Return (X, Y) of the center of cell containing provided text 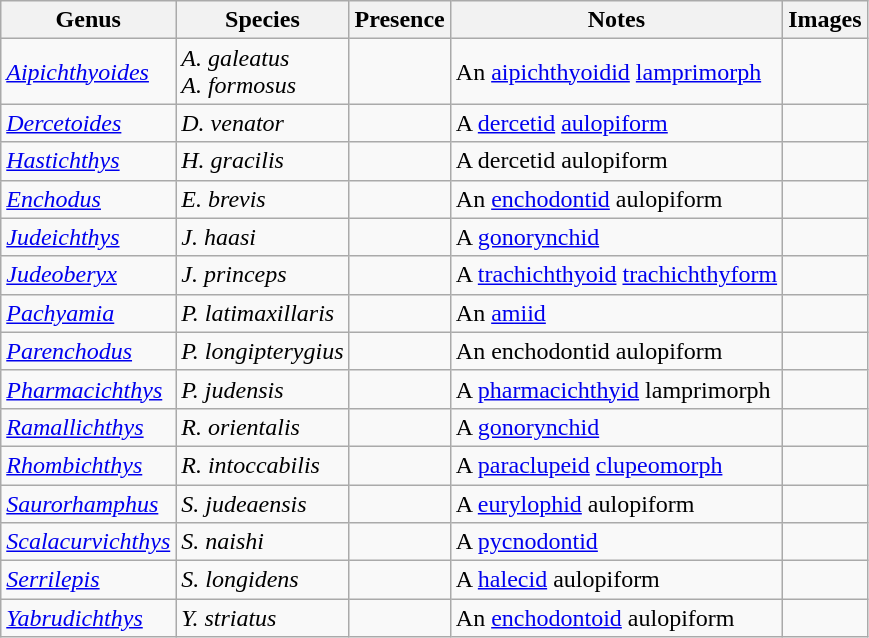
Scalacurvichthys (88, 542)
An aipichthyoidid lamprimorph (616, 72)
Notes (616, 20)
Images (825, 20)
Pharmacichthys (88, 389)
R. orientalis (262, 427)
S. naishi (262, 542)
Parenchodus (88, 351)
Ramallichthys (88, 427)
Rhombichthys (88, 465)
An enchodontoid aulopiform (616, 618)
A pharmacichthyid lamprimorph (616, 389)
Y. striatus (262, 618)
Species (262, 20)
Saurorhamphus (88, 503)
An amiid (616, 313)
A trachichthyoid trachichthyform (616, 275)
Hastichthys (88, 161)
Aipichthyoides (88, 72)
Serrilepis (88, 580)
Genus (88, 20)
J. haasi (262, 237)
Judeoberyx (88, 275)
Judeichthys (88, 237)
H. gracilis (262, 161)
R. intoccabilis (262, 465)
Dercetoides (88, 123)
A eurylophid aulopiform (616, 503)
Presence (400, 20)
A paraclupeid clupeomorph (616, 465)
S. judeaensis (262, 503)
Enchodus (88, 199)
D. venator (262, 123)
E. brevis (262, 199)
Pachyamia (88, 313)
A. galeatusA. formosus (262, 72)
P. longipterygius (262, 351)
J. princeps (262, 275)
P. judensis (262, 389)
A pycnodontid (616, 542)
P. latimaxillaris (262, 313)
Yabrudichthys (88, 618)
A halecid aulopiform (616, 580)
S. longidens (262, 580)
